Pinpoint the cell where the given text exists, returning its [X, Y] midpoint coordinate. 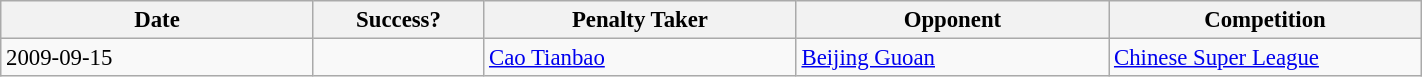
Competition [1266, 20]
Penalty Taker [640, 20]
2009-09-15 [157, 58]
Chinese Super League [1266, 58]
Date [157, 20]
Success? [398, 20]
Cao Tianbao [640, 58]
Beijing Guoan [952, 58]
Opponent [952, 20]
